Find where the given text appears and provide that cell's center as [x, y] coordinate. 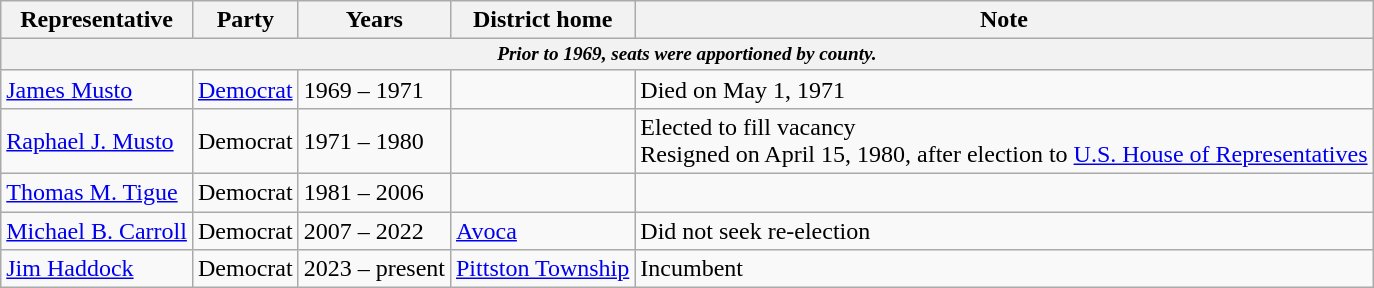
1981 – 2006 [374, 193]
Note [1004, 20]
District home [542, 20]
2007 – 2022 [374, 231]
Died on May 1, 1971 [1004, 89]
Prior to 1969, seats were apportioned by county. [687, 55]
Michael B. Carroll [97, 231]
Did not seek re-election [1004, 231]
Pittston Township [542, 269]
Years [374, 20]
Jim Haddock [97, 269]
2023 – present [374, 269]
Elected to fill vacancyResigned on April 15, 1980, after election to U.S. House of Representatives [1004, 142]
Incumbent [1004, 269]
1971 – 1980 [374, 142]
Raphael J. Musto [97, 142]
James Musto [97, 89]
Party [245, 20]
Thomas M. Tigue [97, 193]
Avoca [542, 231]
Representative [97, 20]
1969 – 1971 [374, 89]
